Detect which cell encompasses the target text, then output its [x, y] center coordinate. 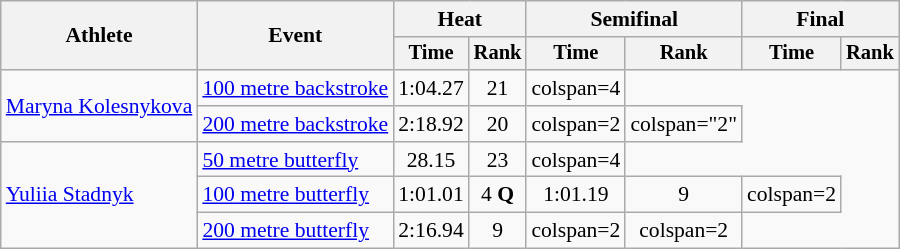
1:01.01 [430, 195]
2:16.94 [430, 231]
Yuliia Stadnyk [100, 196]
Event [295, 36]
100 metre backstroke [295, 88]
28.15 [430, 160]
Final [820, 19]
colspan="2" [684, 124]
50 metre butterfly [295, 160]
Semifinal [634, 19]
200 metre butterfly [295, 231]
100 metre butterfly [295, 195]
Heat [460, 19]
21 [498, 88]
2:18.92 [430, 124]
23 [498, 160]
200 metre backstroke [295, 124]
1:01.19 [576, 195]
20 [498, 124]
Maryna Kolesnykova [100, 106]
Athlete [100, 36]
4 Q [498, 195]
1:04.27 [430, 88]
